Locate the cell with the specified text and output its [x, y] center coordinate. 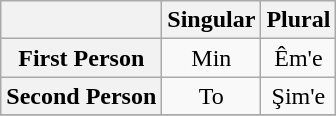
First Person [82, 58]
Second Person [82, 96]
Min [212, 58]
Êm'e [298, 58]
Singular [212, 20]
Şim'e [298, 96]
Plural [298, 20]
To [212, 96]
